For the text-containing cell, return its midpoint in [x, y] coordinate format. 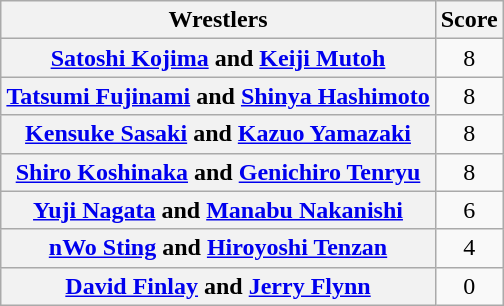
Yuji Nagata and Manabu Nakanishi [218, 210]
Wrestlers [218, 20]
Tatsumi Fujinami and Shinya Hashimoto [218, 96]
nWo Sting and Hiroyoshi Tenzan [218, 248]
Shiro Koshinaka and Genichiro Tenryu [218, 172]
4 [469, 248]
Satoshi Kojima and Keiji Mutoh [218, 58]
Score [469, 20]
0 [469, 286]
6 [469, 210]
Kensuke Sasaki and Kazuo Yamazaki [218, 134]
David Finlay and Jerry Flynn [218, 286]
